For the text-containing cell, return its midpoint in (x, y) coordinate format. 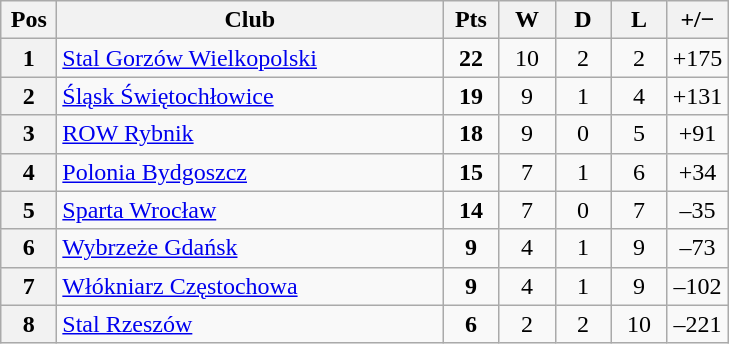
–73 (698, 248)
Wybrzeże Gdańsk (250, 248)
+/− (698, 20)
+175 (698, 58)
W (527, 20)
15 (471, 172)
Club (250, 20)
+34 (698, 172)
8 (29, 324)
Śląsk Świętochłowice (250, 96)
D (583, 20)
Polonia Bydgoszcz (250, 172)
–35 (698, 210)
Pts (471, 20)
–102 (698, 286)
+91 (698, 134)
19 (471, 96)
ROW Rybnik (250, 134)
Sparta Wrocław (250, 210)
Stal Gorzów Wielkopolski (250, 58)
L (639, 20)
14 (471, 210)
Włókniarz Częstochowa (250, 286)
+131 (698, 96)
Stal Rzeszów (250, 324)
–221 (698, 324)
Pos (29, 20)
18 (471, 134)
3 (29, 134)
22 (471, 58)
